Provide the (X, Y) coordinate of the cell's center where the given text is located.  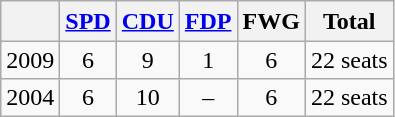
9 (148, 60)
Total (349, 21)
– (208, 98)
1 (208, 60)
2009 (30, 60)
CDU (148, 21)
10 (148, 98)
FWG (271, 21)
FDP (208, 21)
2004 (30, 98)
SPD (88, 21)
